Return [X, Y] of the center of cell containing provided text 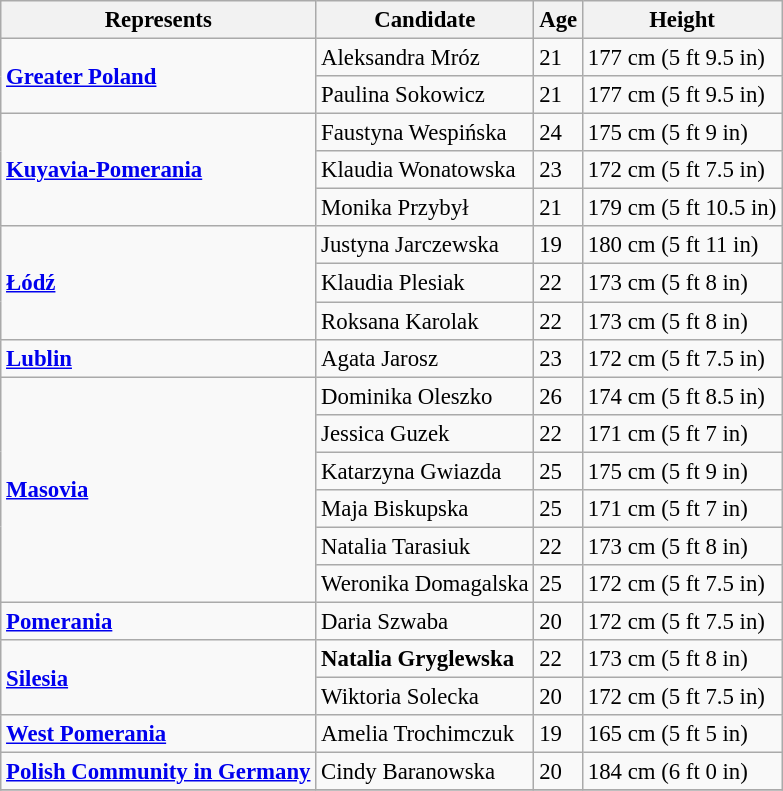
Amelia Trochimczuk [425, 734]
26 [558, 396]
Klaudia Wonatowska [425, 170]
Paulina Sokowicz [425, 95]
Wiktoria Solecka [425, 697]
Weronika Domagalska [425, 584]
24 [558, 133]
Dominika Oleszko [425, 396]
Roksana Karolak [425, 321]
Daria Szwaba [425, 621]
West Pomerania [158, 734]
Age [558, 20]
Height [682, 20]
Natalia Tarasiuk [425, 546]
Justyna Jarczewska [425, 245]
Silesia [158, 678]
Pomerania [158, 621]
Faustyna Wespińska [425, 133]
Cindy Baranowska [425, 772]
165 cm (5 ft 5 in) [682, 734]
Kuyavia-Pomerania [158, 170]
Lublin [158, 358]
Masovia [158, 490]
Łódź [158, 282]
184 cm (6 ft 0 in) [682, 772]
Agata Jarosz [425, 358]
Jessica Guzek [425, 433]
Katarzyna Gwiazda [425, 471]
Greater Poland [158, 76]
174 cm (5 ft 8.5 in) [682, 396]
Klaudia Plesiak [425, 283]
179 cm (5 ft 10.5 in) [682, 208]
180 cm (5 ft 11 in) [682, 245]
Aleksandra Mróz [425, 58]
Candidate [425, 20]
Maja Biskupska [425, 509]
Represents [158, 20]
Monika Przybył [425, 208]
Polish Community in Germany [158, 772]
Natalia Gryglewska [425, 659]
